Determine the (X, Y) coordinate at the center of the cell enclosing the given text.  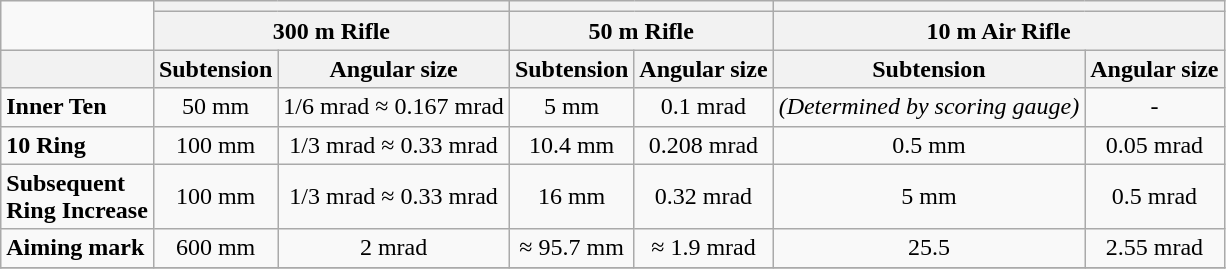
- (1154, 107)
0.208 mrad (704, 145)
2 mrad (394, 248)
2.55 mrad (1154, 248)
(Determined by scoring gauge) (929, 107)
Subsequent Ring Increase (78, 196)
≈ 95.7 mm (571, 248)
≈ 1.9 mrad (704, 248)
600 mm (215, 248)
10 Ring (78, 145)
10 m Air Rifle (998, 31)
0.5 mrad (1154, 196)
1/6 mrad ≈ 0.167 mrad (394, 107)
25.5 (929, 248)
Inner Ten (78, 107)
0.32 mrad (704, 196)
0.5 mm (929, 145)
16 mm (571, 196)
0.05 mrad (1154, 145)
0.1 mrad (704, 107)
300 m Rifle (331, 31)
50 mm (215, 107)
50 m Rifle (641, 31)
10.4 mm (571, 145)
Aiming mark (78, 248)
